Search for the cell housing the specified text and yield its [X, Y] center coordinate. 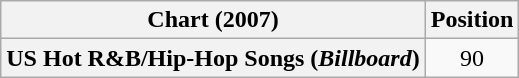
Position [472, 20]
90 [472, 58]
Chart (2007) [213, 20]
US Hot R&B/Hip-Hop Songs (Billboard) [213, 58]
